Pinpoint the cell where the given text exists, returning its [X, Y] midpoint coordinate. 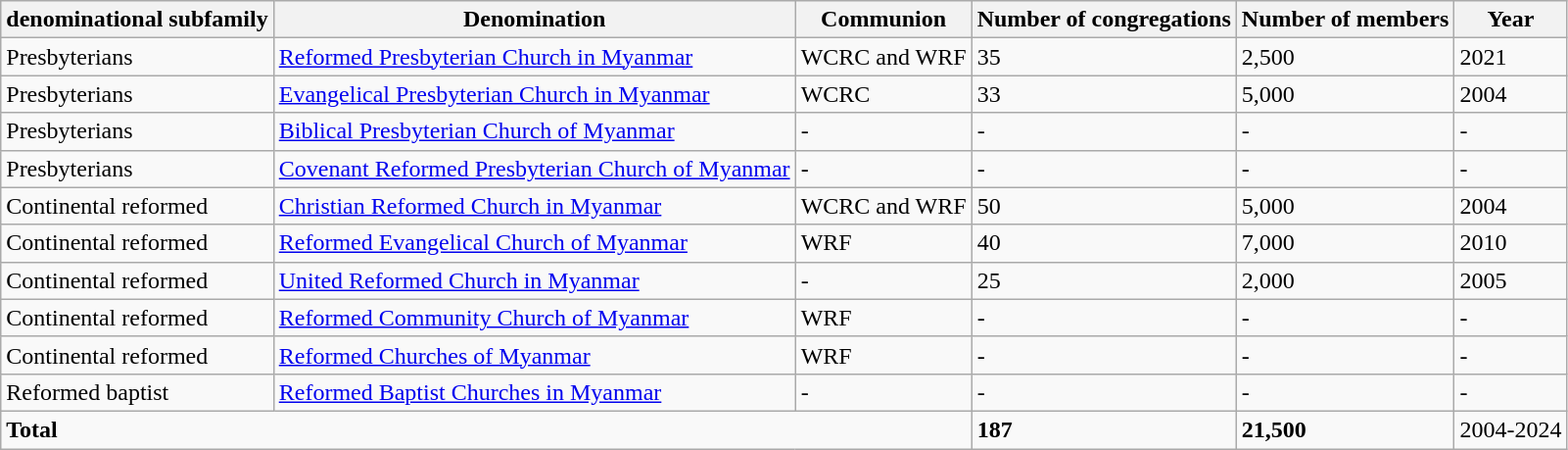
United Reformed Church in Myanmar [535, 280]
21,500 [1346, 429]
denominational subfamily [137, 20]
2005 [1510, 280]
35 [1104, 57]
2004-2024 [1510, 429]
Christian Reformed Church in Myanmar [535, 206]
Biblical Presbyterian Church of Myanmar [535, 131]
Reformed baptist [137, 392]
25 [1104, 280]
50 [1104, 206]
40 [1104, 243]
Reformed Churches of Myanmar [535, 355]
Reformed Community Church of Myanmar [535, 318]
187 [1104, 429]
Total [486, 429]
Number of congregations [1104, 20]
Reformed Baptist Churches in Myanmar [535, 392]
Number of members [1346, 20]
Evangelical Presbyterian Church in Myanmar [535, 94]
2010 [1510, 243]
Communion [883, 20]
2021 [1510, 57]
Reformed Evangelical Church of Myanmar [535, 243]
Year [1510, 20]
2,000 [1346, 280]
2,500 [1346, 57]
Covenant Reformed Presbyterian Church of Myanmar [535, 169]
WCRC [883, 94]
7,000 [1346, 243]
Reformed Presbyterian Church in Myanmar [535, 57]
Denomination [535, 20]
33 [1104, 94]
